For the text-containing cell, return its midpoint in [X, Y] coordinate format. 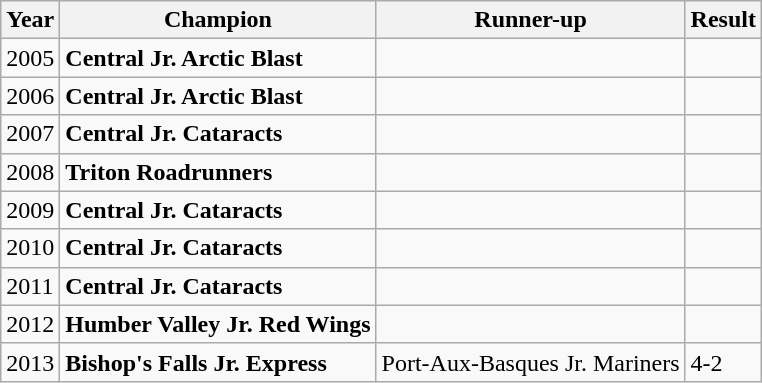
Champion [218, 20]
2013 [30, 362]
Triton Roadrunners [218, 172]
2009 [30, 210]
2006 [30, 96]
Runner-up [530, 20]
Humber Valley Jr. Red Wings [218, 324]
2007 [30, 134]
2011 [30, 286]
2012 [30, 324]
Bishop's Falls Jr. Express [218, 362]
Port-Aux-Basques Jr. Mariners [530, 362]
2005 [30, 58]
2008 [30, 172]
2010 [30, 248]
4-2 [723, 362]
Year [30, 20]
Result [723, 20]
